Detect which cell encompasses the target text, then output its [x, y] center coordinate. 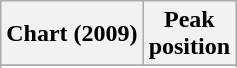
Peakposition [189, 34]
Chart (2009) [72, 34]
